Locate the cell with the specified text and output its (x, y) center coordinate. 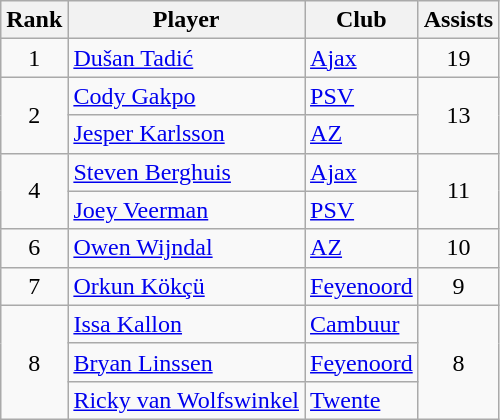
13 (458, 115)
10 (458, 248)
Steven Berghuis (186, 172)
Ricky van Wolfswinkel (186, 400)
Owen Wijndal (186, 248)
1 (34, 58)
Cody Gakpo (186, 96)
9 (458, 286)
Club (362, 20)
Orkun Kökçü (186, 286)
Jesper Karlsson (186, 134)
2 (34, 115)
Twente (362, 400)
Rank (34, 20)
Dušan Tadić (186, 58)
6 (34, 248)
4 (34, 191)
Joey Veerman (186, 210)
7 (34, 286)
19 (458, 58)
11 (458, 191)
Cambuur (362, 324)
Bryan Linssen (186, 362)
Player (186, 20)
Assists (458, 20)
Issa Kallon (186, 324)
